From the cell containing the given text, extract its center point as [x, y] coordinate. 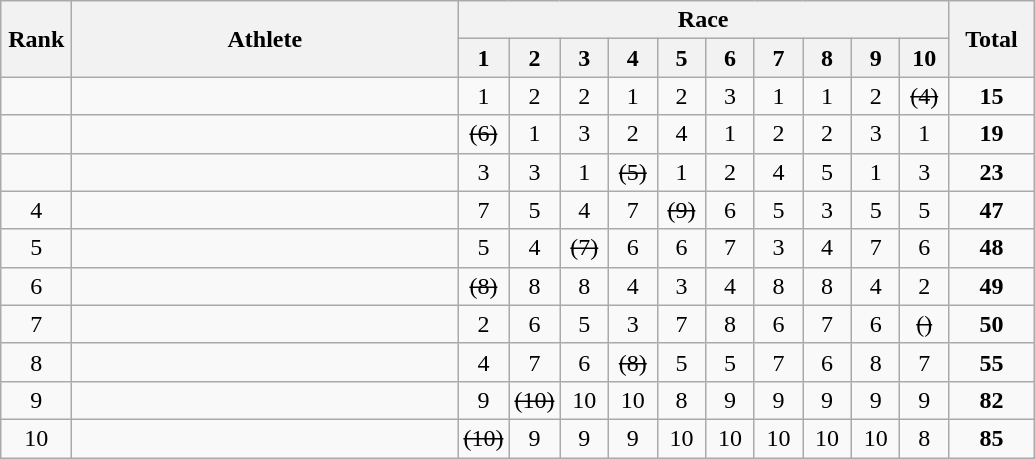
85 [991, 438]
19 [991, 134]
55 [991, 362]
(4) [924, 96]
50 [991, 324]
47 [991, 210]
15 [991, 96]
Rank [36, 39]
(7) [584, 248]
Athlete [265, 39]
() [924, 324]
Total [991, 39]
(5) [634, 172]
49 [991, 286]
(9) [682, 210]
82 [991, 400]
Race [704, 20]
23 [991, 172]
(6) [484, 134]
48 [991, 248]
